From the cell containing the given text, extract its center point as (X, Y) coordinate. 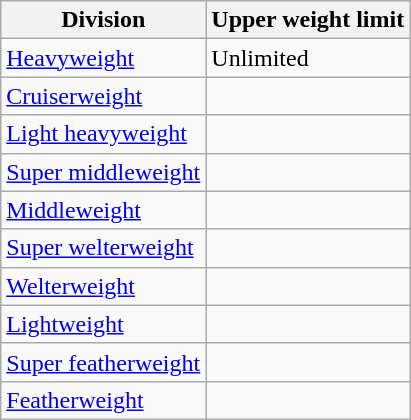
Cruiserweight (104, 96)
Unlimited (308, 58)
Light heavyweight (104, 134)
Super welterweight (104, 248)
Heavyweight (104, 58)
Super middleweight (104, 172)
Middleweight (104, 210)
Lightweight (104, 324)
Welterweight (104, 286)
Super featherweight (104, 362)
Upper weight limit (308, 20)
Featherweight (104, 400)
Division (104, 20)
